Capture the cell that displays the provided text and extract its (x, y) central coordinate. 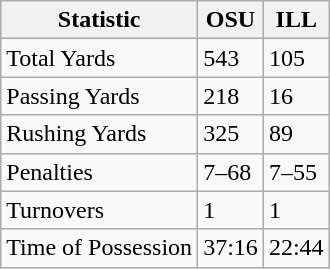
Total Yards (100, 58)
Passing Yards (100, 96)
OSU (231, 20)
89 (296, 134)
37:16 (231, 248)
Turnovers (100, 210)
218 (231, 96)
7–55 (296, 172)
325 (231, 134)
7–68 (231, 172)
Time of Possession (100, 248)
16 (296, 96)
Penalties (100, 172)
22:44 (296, 248)
105 (296, 58)
543 (231, 58)
Rushing Yards (100, 134)
Statistic (100, 20)
ILL (296, 20)
